Locate the cell with the specified text and output its [X, Y] center coordinate. 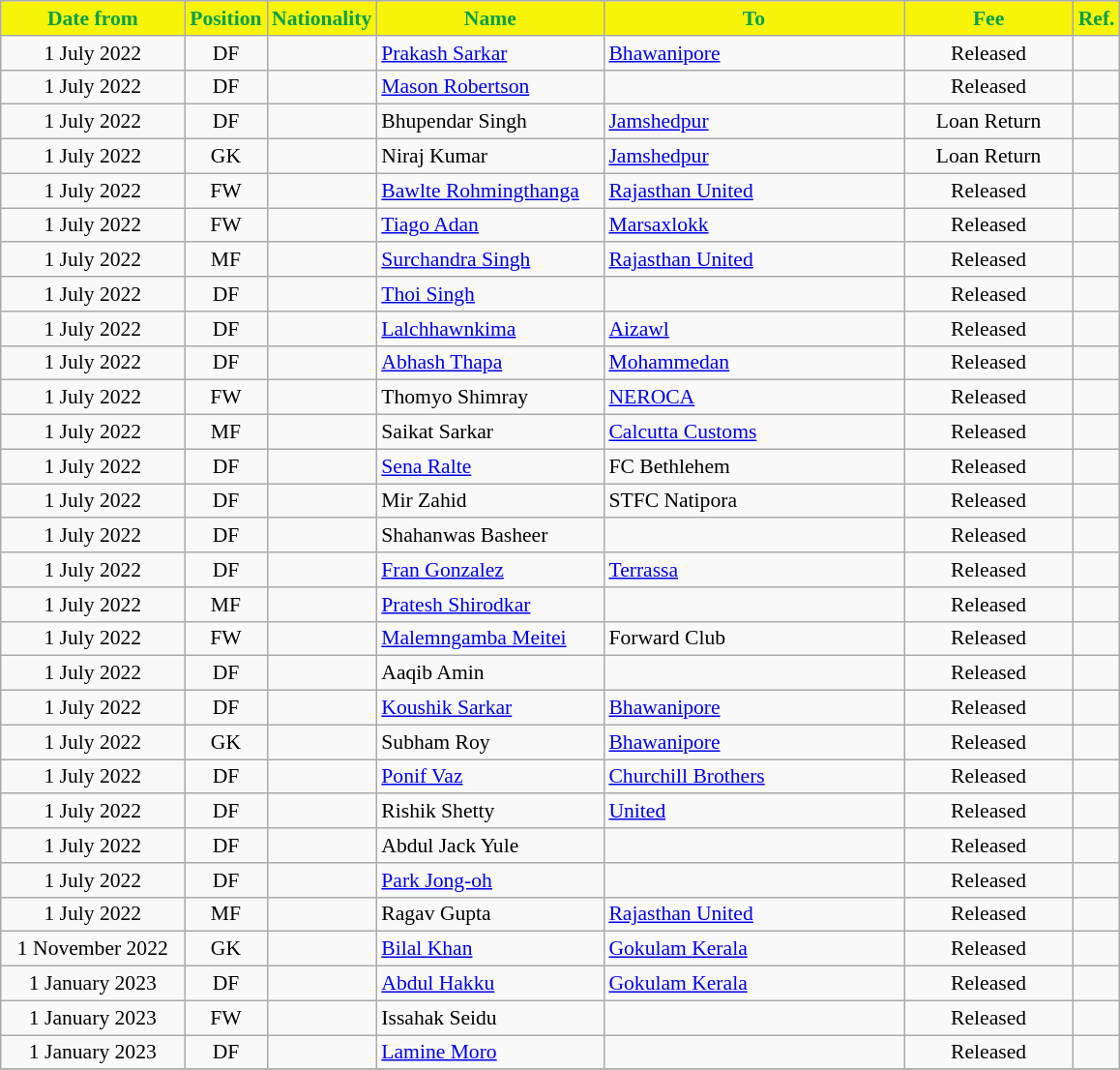
Mohammedan [753, 363]
Ragav Gupta [489, 914]
Surchandra Singh [489, 260]
Koushik Sarkar [489, 708]
Date from [93, 18]
Bilal Khan [489, 949]
Saikat Sarkar [489, 432]
Rishik Shetty [489, 812]
Niraj Kumar [489, 157]
Shahanwas Basheer [489, 536]
Forward Club [753, 639]
Churchill Brothers [753, 777]
Abdul Hakku [489, 984]
Abdul Jack Yule [489, 846]
Prakash Sarkar [489, 53]
Thomyo Shimray [489, 398]
STFC Natipora [753, 501]
NEROCA [753, 398]
Abhash Thapa [489, 363]
Aizawl [753, 329]
Lamine Moro [489, 1053]
Issahak Seidu [489, 1018]
Aaqib Amin [489, 673]
Thoi Singh [489, 294]
United [753, 812]
Park Jong-oh [489, 880]
Fee [988, 18]
Bhupendar Singh [489, 122]
Position [226, 18]
Fran Gonzalez [489, 570]
Pratesh Shirodkar [489, 605]
Name [489, 18]
Mir Zahid [489, 501]
FC Bethlehem [753, 466]
Subham Roy [489, 742]
Nationality [321, 18]
Ponif Vaz [489, 777]
Ref. [1097, 18]
Bawlte Rohmingthanga [489, 191]
Tiago Adan [489, 225]
Sena Ralte [489, 466]
To [753, 18]
Lalchhawnkima [489, 329]
Malemngamba Meitei [489, 639]
1 November 2022 [93, 949]
Terrassa [753, 570]
Calcutta Customs [753, 432]
Mason Robertson [489, 87]
Marsaxlokk [753, 225]
